Return [X, Y] of the center of cell containing provided text 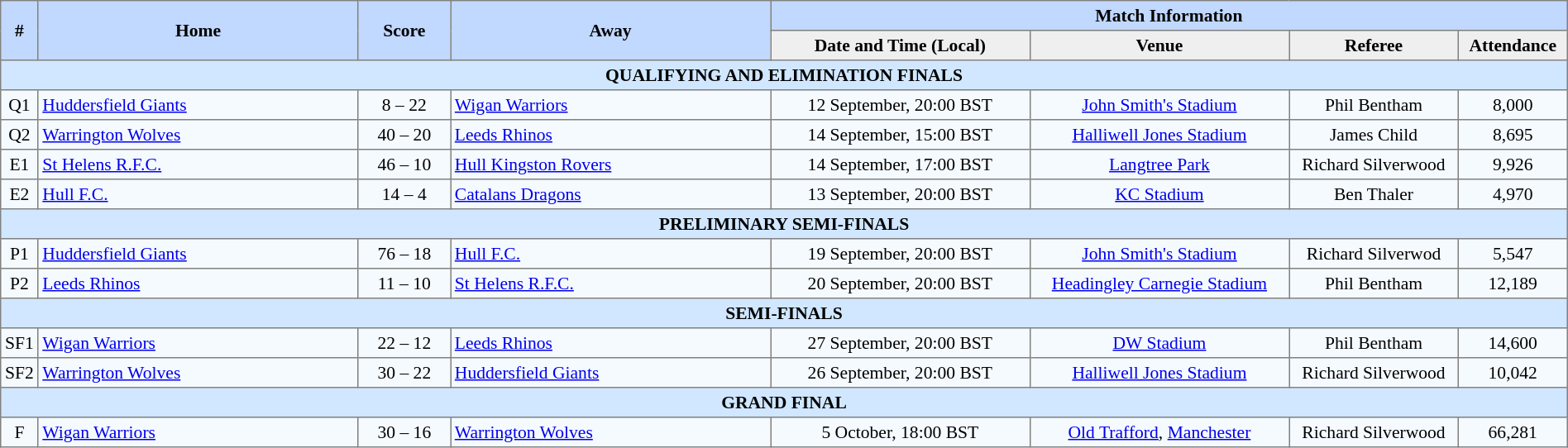
KC Stadium [1159, 194]
SF2 [20, 373]
10,042 [1513, 373]
8,000 [1513, 105]
12 September, 20:00 BST [901, 105]
Richard Silverwod [1374, 254]
30 – 22 [404, 373]
9,926 [1513, 164]
8,695 [1513, 135]
22 – 12 [404, 343]
Away [610, 31]
SF1 [20, 343]
5,547 [1513, 254]
Score [404, 31]
14 September, 15:00 BST [901, 135]
Headingley Carnegie Stadium [1159, 284]
Old Trafford, Manchester [1159, 432]
14 – 4 [404, 194]
Catalans Dragons [610, 194]
F [20, 432]
DW Stadium [1159, 343]
4,970 [1513, 194]
19 September, 20:00 BST [901, 254]
Referee [1374, 45]
PRELIMINARY SEMI-FINALS [784, 224]
66,281 [1513, 432]
Match Information [1169, 16]
8 – 22 [404, 105]
E1 [20, 164]
40 – 20 [404, 135]
12,189 [1513, 284]
5 October, 18:00 BST [901, 432]
James Child [1374, 135]
Attendance [1513, 45]
# [20, 31]
E2 [20, 194]
20 September, 20:00 BST [901, 284]
Venue [1159, 45]
Langtree Park [1159, 164]
30 – 16 [404, 432]
Hull Kingston Rovers [610, 164]
Q1 [20, 105]
26 September, 20:00 BST [901, 373]
Q2 [20, 135]
14,600 [1513, 343]
46 – 10 [404, 164]
14 September, 17:00 BST [901, 164]
GRAND FINAL [784, 403]
P2 [20, 284]
SEMI-FINALS [784, 313]
27 September, 20:00 BST [901, 343]
Home [198, 31]
P1 [20, 254]
QUALIFYING AND ELIMINATION FINALS [784, 75]
13 September, 20:00 BST [901, 194]
Date and Time (Local) [901, 45]
Ben Thaler [1374, 194]
76 – 18 [404, 254]
11 – 10 [404, 284]
